From the cell containing the given text, extract its center point as [x, y] coordinate. 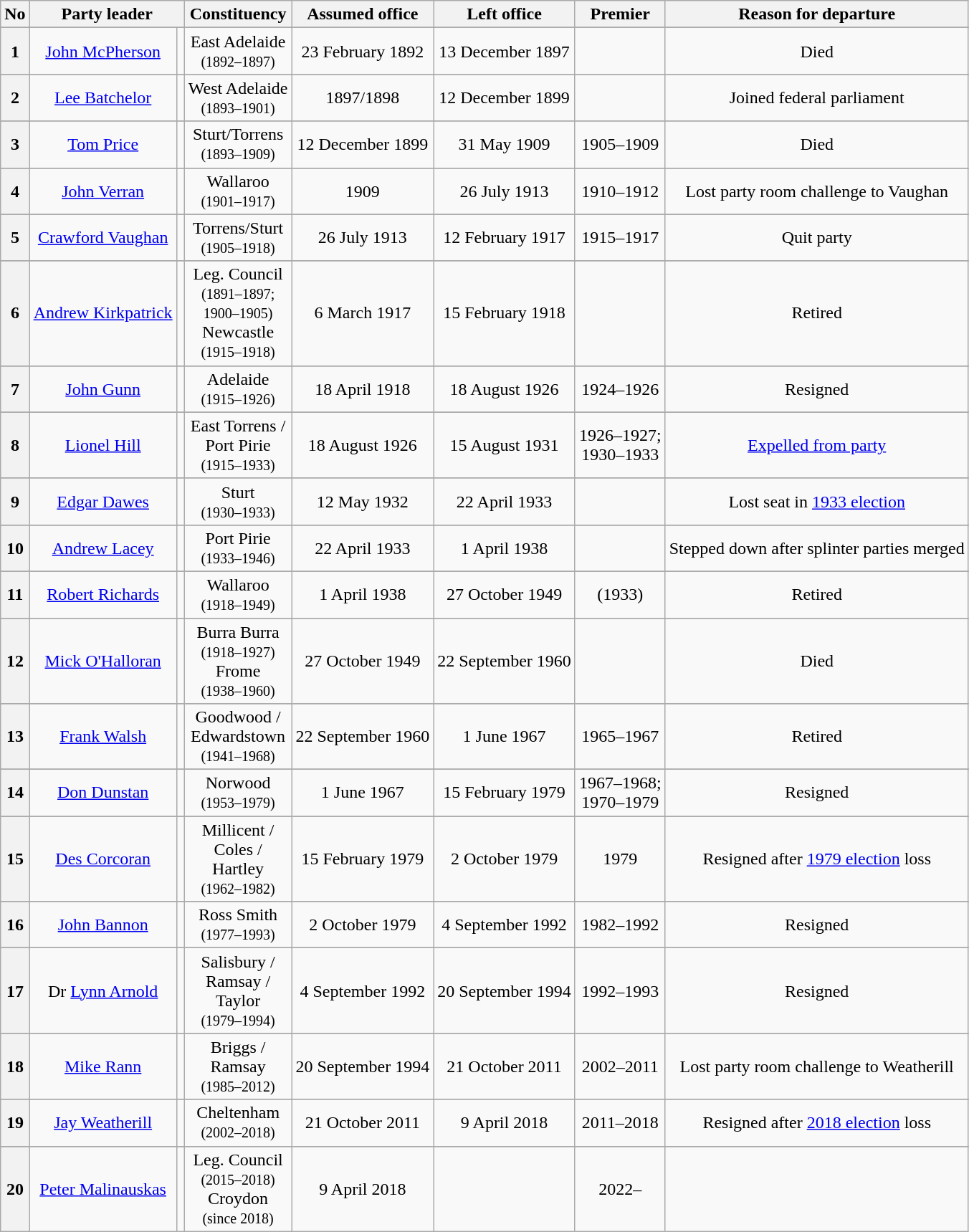
John McPherson [103, 52]
Frank Walsh [103, 737]
Mick O'Halloran [103, 661]
Lost party room challenge to Vaughan [817, 191]
Ross Smith(1977–1993) [238, 925]
(1933) [620, 595]
Assumed office [363, 14]
Andrew Kirkpatrick [103, 313]
12 [15, 661]
1967–1968; 1970–1979 [620, 793]
Dr Lynn Arnold [103, 990]
Briggs / Ramsay(1985–2012) [238, 1066]
8 [15, 445]
10 [15, 548]
15 February 1918 [505, 313]
1905–1909 [620, 145]
Sturt/Torrens(1893–1909) [238, 145]
Expelled from party [817, 445]
1 [15, 52]
9 [15, 502]
5 [15, 238]
Lost party room challenge to Weatherill [817, 1066]
Cheltenham(2002–2018) [238, 1122]
12 May 1932 [363, 502]
Mike Rann [103, 1066]
2002–2011 [620, 1066]
Wallaroo(1918–1949) [238, 595]
John Verran [103, 191]
1897/1898 [363, 97]
Left office [505, 14]
Robert Richards [103, 595]
3 [15, 145]
East Adelaide(1892–1897) [238, 52]
15 [15, 859]
John Bannon [103, 925]
Don Dunstan [103, 793]
1924–1926 [620, 388]
No [15, 14]
2 [15, 97]
20 [15, 1188]
1979 [620, 859]
14 [15, 793]
1926–1927; 1930–1933 [620, 445]
Reason for departure [817, 14]
16 [15, 925]
Edgar Dawes [103, 502]
2011–2018 [620, 1122]
1992–1993 [620, 990]
Premier [620, 14]
4 [15, 191]
Norwood(1953–1979) [238, 793]
Torrens/Sturt(1905–1918) [238, 238]
Joined federal parliament [817, 97]
Resigned after 2018 election loss [817, 1122]
1915–1917 [620, 238]
Constituency [238, 14]
Goodwood / Edwardstown(1941–1968) [238, 737]
1910–1912 [620, 191]
23 February 1892 [363, 52]
Leg. Council(1891–1897; 1900–1905)Newcastle(1915–1918) [238, 313]
Party leader [107, 14]
East Torrens / Port Pirie (1915–1933) [238, 445]
Peter Malinauskas [103, 1188]
Stepped down after splinter parties merged [817, 548]
Adelaide(1915–1926) [238, 388]
19 [15, 1122]
1909 [363, 191]
Burra Burra(1918–1927)Frome(1938–1960) [238, 661]
1982–1992 [620, 925]
Salisbury / Ramsay / Taylor(1979–1994) [238, 990]
11 [15, 595]
Jay Weatherill [103, 1122]
2022– [620, 1188]
18 [15, 1066]
Andrew Lacey [103, 548]
Resigned after 1979 election loss [817, 859]
Quit party [817, 238]
6 March 1917 [363, 313]
1965–1967 [620, 737]
17 [15, 990]
Lee Batchelor [103, 97]
15 August 1931 [505, 445]
John Gunn [103, 388]
12 February 1917 [505, 238]
13 December 1897 [505, 52]
Port Pirie(1933–1946) [238, 548]
Wallaroo(1901–1917) [238, 191]
6 [15, 313]
Tom Price [103, 145]
7 [15, 388]
Crawford Vaughan [103, 238]
18 April 1918 [363, 388]
31 May 1909 [505, 145]
Lionel Hill [103, 445]
Leg. Council(2015–2018)Croydon(since 2018) [238, 1188]
Lost seat in 1933 election [817, 502]
Millicent / Coles / Hartley(1962–1982) [238, 859]
Sturt(1930–1933) [238, 502]
West Adelaide(1893–1901) [238, 97]
13 [15, 737]
Des Corcoran [103, 859]
